Detect which cell encompasses the target text, then output its [x, y] center coordinate. 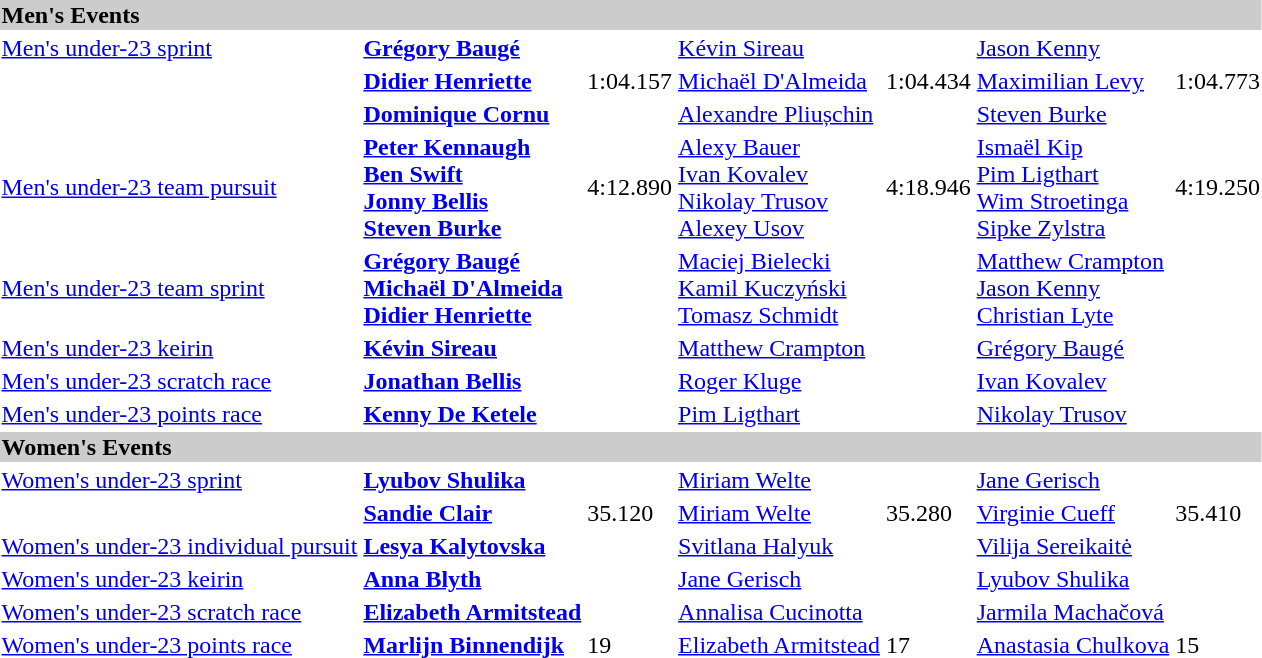
Didier Henriette [472, 81]
Vilija Sereikaitė [1073, 546]
35.280 [928, 513]
Men's under-23 scratch race [180, 381]
Matthew Crampton [780, 348]
Nikolay Trusov [1073, 414]
Alexy BauerIvan KovalevNikolay TrusovAlexey Usov [780, 188]
Matthew CramptonJason KennyChristian Lyte [1073, 288]
Ismaël KipPim LigthartWim StroetingaSipke Zylstra [1073, 188]
Peter KennaughBen SwiftJonny BellisSteven Burke [472, 188]
Steven Burke [1073, 114]
Dominique Cornu [472, 114]
Men's Events [630, 15]
1:04.434 [928, 81]
Men's under-23 sprint [180, 48]
Jarmila Machačová [1073, 612]
4:18.946 [928, 188]
Virginie Cueff [1073, 513]
Maximilian Levy [1073, 81]
Maciej BieleckiKamil KuczyńskiTomasz Schmidt [780, 288]
4:19.250 [1218, 188]
Anna Blyth [472, 579]
35.410 [1218, 513]
Women's Events [630, 447]
Grégory BaugéMichaël D'AlmeidaDidier Henriette [472, 288]
Ivan Kovalev [1073, 381]
Roger Kluge [780, 381]
Men's under-23 team sprint [180, 288]
Sandie Clair [472, 513]
Lesya Kalytovska [472, 546]
Michaël D'Almeida [780, 81]
Annalisa Cucinotta [780, 612]
Jonathan Bellis [472, 381]
35.120 [630, 513]
Women's under-23 scratch race [180, 612]
Men's under-23 keirin [180, 348]
Women's under-23 individual pursuit [180, 546]
Elizabeth Armitstead [472, 612]
Svitlana Halyuk [780, 546]
1:04.157 [630, 81]
Kenny De Ketele [472, 414]
Pim Ligthart [780, 414]
Women's under-23 keirin [180, 579]
Women's under-23 sprint [180, 480]
4:12.890 [630, 188]
Jason Kenny [1073, 48]
Alexandre Pliușchin [780, 114]
Men's under-23 points race [180, 414]
1:04.773 [1218, 81]
Men's under-23 team pursuit [180, 188]
